Return (X, Y) of the center of cell containing provided text 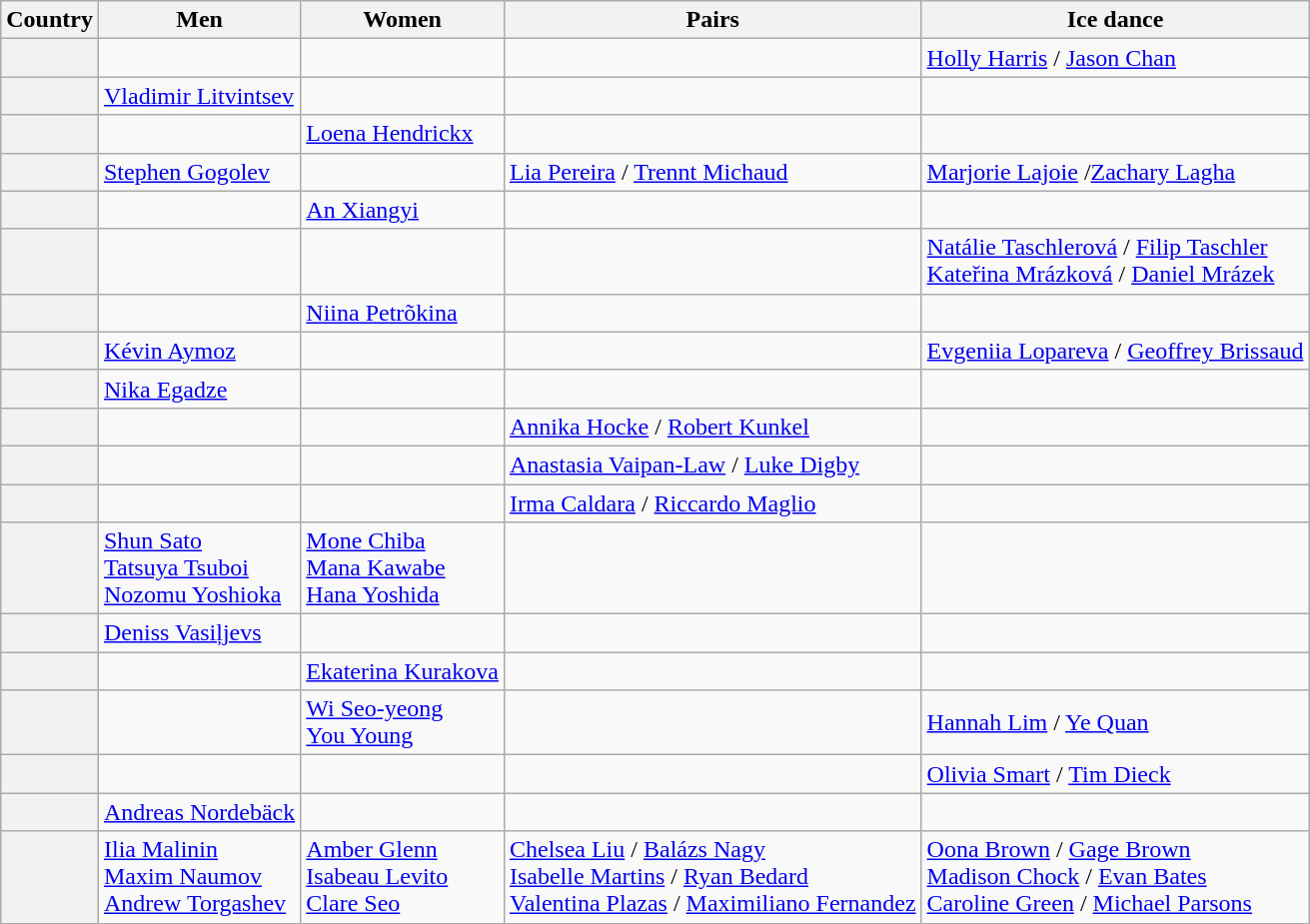
Hannah Lim / Ye Quan (1115, 723)
Stephen Gogolev (199, 172)
Vladimir Litvintsev (199, 96)
Women (403, 20)
Chelsea Liu / Balázs NagyIsabelle Martins / Ryan BedardValentina Plazas / Maximiliano Fernandez (712, 877)
Kévin Aymoz (199, 351)
Deniss Vasiļjevs (199, 633)
An Xiangyi (403, 210)
Men (199, 20)
Ilia MalininMaxim NaumovAndrew Torgashev (199, 877)
Olivia Smart / Tim Dieck (1115, 774)
Holly Harris / Jason Chan (1115, 58)
Ice dance (1115, 20)
Anastasia Vaipan-Law / Luke Digby (712, 464)
Country (50, 20)
Amber GlennIsabeau LevitoClare Seo (403, 877)
Loena Hendrickx (403, 134)
Mone ChibaMana KawabeHana Yoshida (403, 568)
Niina Petrõkina (403, 313)
Shun SatoTatsuya TsuboiNozomu Yoshioka (199, 568)
Irma Caldara / Riccardo Maglio (712, 502)
Ekaterina Kurakova (403, 671)
Natálie Taschlerová / Filip TaschlerKateřina Mrázková / Daniel Mrázek (1115, 262)
Wi Seo-yeongYou Young (403, 723)
Pairs (712, 20)
Nika Egadze (199, 389)
Marjorie Lajoie /Zachary Lagha (1115, 172)
Annika Hocke / Robert Kunkel (712, 427)
Andreas Nordebäck (199, 812)
Lia Pereira / Trennt Michaud (712, 172)
Oona Brown / Gage BrownMadison Chock / Evan BatesCaroline Green / Michael Parsons (1115, 877)
Evgeniia Lopareva / Geoffrey Brissaud (1115, 351)
